Pinpoint the cell where the given text exists, returning its [x, y] midpoint coordinate. 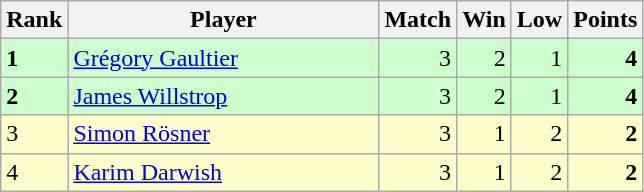
James Willstrop [224, 96]
Match [418, 20]
Grégory Gaultier [224, 58]
Simon Rösner [224, 134]
Karim Darwish [224, 172]
Rank [34, 20]
Player [224, 20]
Low [539, 20]
Points [606, 20]
Win [484, 20]
